For the text-containing cell, return its midpoint in (X, Y) coordinate format. 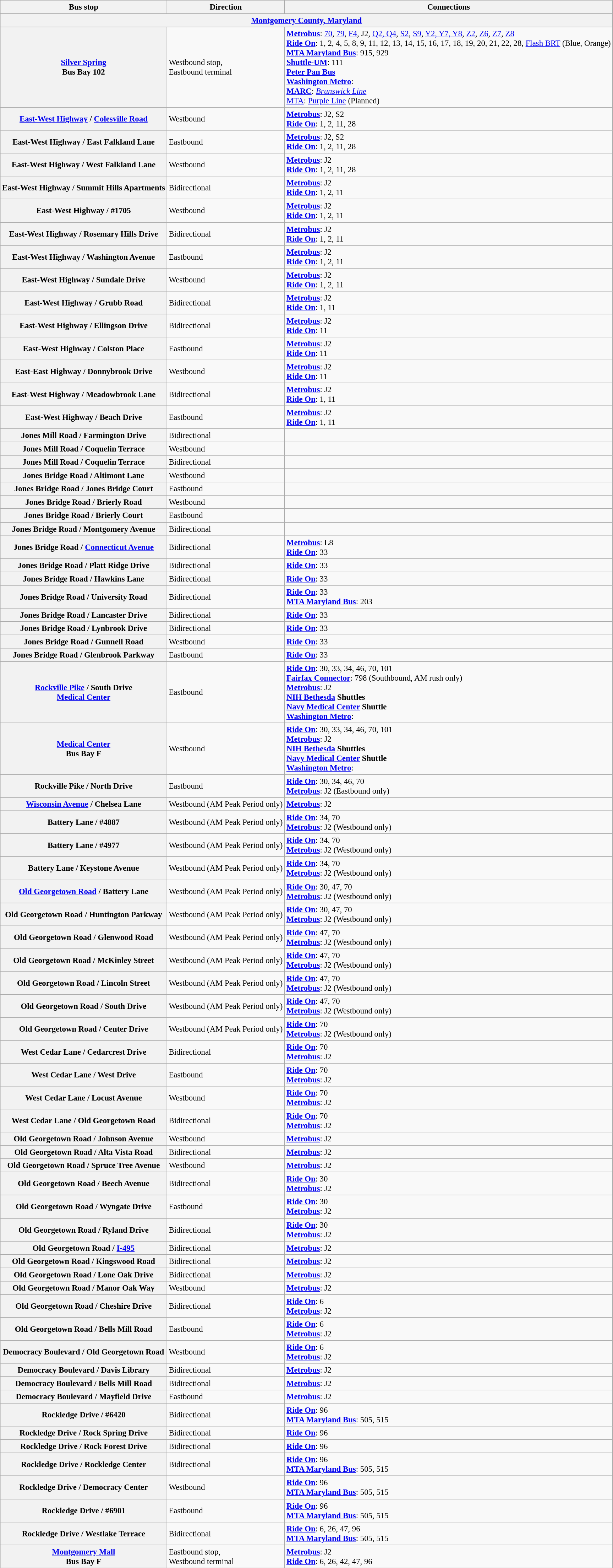
Old Georgetown Road / I-495 (84, 1248)
Democracy Boulevard / Mayfield Drive (84, 1397)
East-West Highway / Ellingson Drive (84, 325)
Old Georgetown Road / Spruce Tree Avenue (84, 1166)
Rockledge Drive / Westlake Terrace (84, 1533)
Medical CenterBus Bay F (84, 749)
Democracy Boulevard / Davis Library (84, 1370)
Jones Bridge Road / Brierly Court (84, 516)
Wisconsin Avenue / Chelsea Lane (84, 804)
Metrobus: J2 Ride On: 1, 2, 11, 28 (449, 165)
Rockville Pike / South DriveMedical Center (84, 693)
Montgomery County, Maryland (307, 21)
Jones Bridge Road / Montgomery Avenue (84, 529)
Jones Mill Road / Farmington Drive (84, 436)
Ride On: 30, 34, 46, 70 Metrobus: J2 (Eastbound only) (449, 786)
Metrobus: L8 Ride On: 33 (449, 547)
Jones Bridge Road / Glenbrook Parkway (84, 655)
Old Georgetown Road / Kingswood Road (84, 1261)
Old Georgetown Road / Wyngate Drive (84, 1207)
Ride On: 6, 26, 47, 96 MTA Maryland Bus: 505, 515 (449, 1533)
Jones Bridge Road / Jones Bridge Court (84, 489)
East-West Highway / East Falkland Lane (84, 142)
Jones Bridge Road / Gunnell Road (84, 642)
Old Georgetown Road / Lone Oak Drive (84, 1275)
Jones Bridge Road / Hawkins Lane (84, 579)
Jones Bridge Road / Connecticut Avenue (84, 547)
East-West Highway / Meadowbrook Lane (84, 394)
West Cedar Lane / Cedarcrest Drive (84, 1052)
Jones Bridge Road / Lynbrook Drive (84, 628)
West Cedar Lane / Old Georgetown Road (84, 1121)
Old Georgetown Road / Johnson Avenue (84, 1139)
Ride On: 30, 33, 34, 46, 70, 101 Metrobus: J2 NIH Bethesda Shuttles Navy Medical Center Shuttle Washington Metro: (449, 749)
Jones Bridge Road / Brierly Road (84, 502)
Direction (226, 7)
Old Georgetown Road / Center Drive (84, 1029)
East-West Highway / Summit Hills Apartments (84, 188)
Eastbound stop,Westbound terminal (226, 1557)
East-West Highway / Sundale Drive (84, 280)
Old Georgetown Road / McKinley Street (84, 960)
Jones Bridge Road / Altimont Lane (84, 476)
East-West Highway / Beach Drive (84, 417)
Connections (449, 7)
Battery Lane / Keystone Avenue (84, 868)
Rockledge Drive / Rock Forest Drive (84, 1447)
Old Georgetown Road / Glenwood Road (84, 937)
Old Georgetown Road / Cheshire Drive (84, 1306)
Rockville Pike / North Drive (84, 786)
Old Georgetown Road / Manor Oak Way (84, 1288)
Rockledge Drive / Rockledge Center (84, 1464)
Old Georgetown Road / Bells Mill Road (84, 1329)
Old Georgetown Road / Ryland Drive (84, 1230)
West Cedar Lane / Locust Avenue (84, 1098)
Old Georgetown Road / Alta Vista Road (84, 1152)
Jones Bridge Road / Platt Ridge Drive (84, 565)
Jones Bridge Road / Lancaster Drive (84, 615)
East-West Highway / #1705 (84, 211)
Bus stop (84, 7)
Old Georgetown Road / South Drive (84, 1006)
Democracy Boulevard / Old Georgetown Road (84, 1352)
East-West Highway / Grubb Road (84, 303)
Old Georgetown Road / Huntington Parkway (84, 914)
Rockledge Drive / #6420 (84, 1415)
Democracy Boulevard / Bells Mill Road (84, 1384)
East-West Highway / Colesville Road (84, 119)
Ride On: 33 MTA Maryland Bus: 203 (449, 597)
Metrobus: J2 Ride On: 6, 26, 42, 47, 96 (449, 1557)
Rockledge Drive / Rock Spring Drive (84, 1433)
Jones Bridge Road / University Road (84, 597)
East-West Highway / Rosemary Hills Drive (84, 234)
Rockledge Drive / Democracy Center (84, 1488)
East-West Highway / Colston Place (84, 349)
Battery Lane / #4887 (84, 823)
Westbound stop,Eastbound terminal (226, 67)
Old Georgetown Road / Beech Avenue (84, 1184)
East-West Highway / West Falkland Lane (84, 165)
Montgomery Mall Bus Bay F (84, 1557)
Silver SpringBus Bay 102 (84, 67)
East-East Highway / Donnybrook Drive (84, 372)
Old Georgetown Road / Battery Lane (84, 892)
Rockledge Drive / #6901 (84, 1510)
Ride On: 70 Metrobus: J2 (Westbound only) (449, 1029)
East-West Highway / Washington Avenue (84, 256)
West Cedar Lane / West Drive (84, 1075)
Old Georgetown Road / Lincoln Street (84, 983)
Battery Lane / #4977 (84, 845)
